Identify which cell holds the provided text, then report its (x, y) central coordinate. 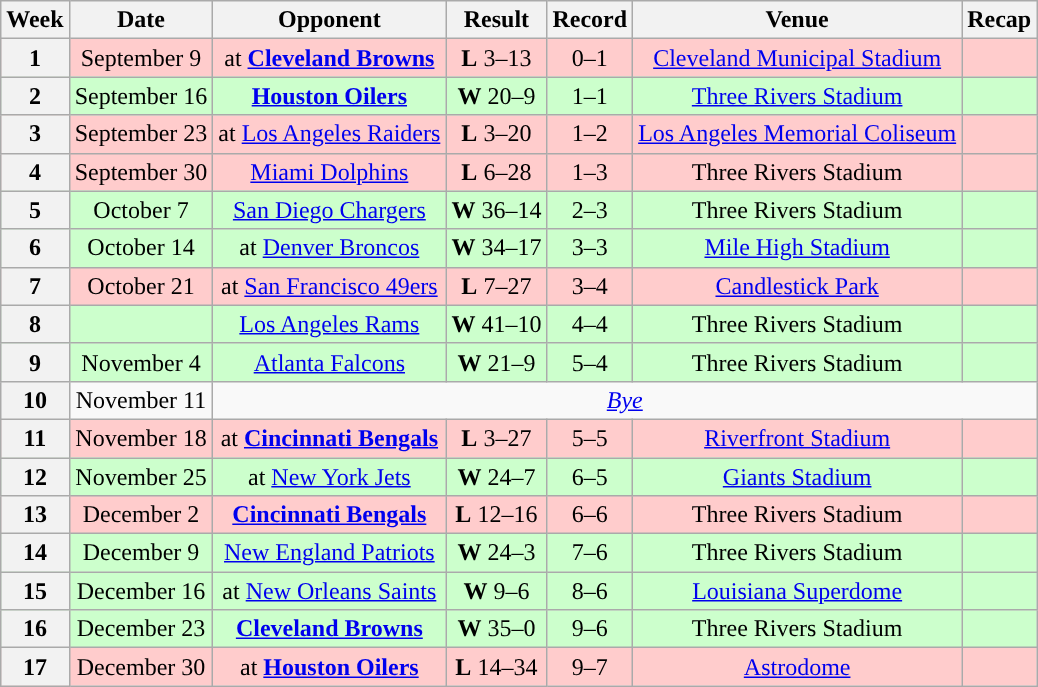
Louisiana Superdome (798, 591)
L 12–16 (496, 515)
W 24–3 (496, 553)
16 (35, 629)
Date (141, 20)
W 36–14 (496, 210)
5–5 (590, 438)
L 7–27 (496, 286)
9–7 (590, 667)
at Cincinnati Bengals (330, 438)
5–4 (590, 362)
Astrodome (798, 667)
1–3 (590, 172)
6–6 (590, 515)
W 21–9 (496, 362)
Recap (1000, 20)
October 7 (141, 210)
L 14–34 (496, 667)
0–1 (590, 58)
8 (35, 324)
W 35–0 (496, 629)
7–6 (590, 553)
November 11 (141, 400)
3–4 (590, 286)
1–1 (590, 96)
6–5 (590, 477)
New England Patriots (330, 553)
at New Orleans Saints (330, 591)
October 21 (141, 286)
2 (35, 96)
1–2 (590, 134)
W 34–17 (496, 248)
September 16 (141, 96)
L 3–20 (496, 134)
9–6 (590, 629)
5 (35, 210)
12 (35, 477)
W 9–6 (496, 591)
L 3–13 (496, 58)
September 23 (141, 134)
1 (35, 58)
4–4 (590, 324)
W 24–7 (496, 477)
September 30 (141, 172)
Candlestick Park (798, 286)
Record (590, 20)
W 41–10 (496, 324)
Miami Dolphins (330, 172)
Cleveland Browns (330, 629)
17 (35, 667)
November 18 (141, 438)
at New York Jets (330, 477)
at Cleveland Browns (330, 58)
Cincinnati Bengals (330, 515)
8–6 (590, 591)
13 (35, 515)
14 (35, 553)
Los Angeles Rams (330, 324)
9 (35, 362)
L 3–27 (496, 438)
November 4 (141, 362)
Atlanta Falcons (330, 362)
3 (35, 134)
Houston Oilers (330, 96)
Bye (625, 400)
L 6–28 (496, 172)
Riverfront Stadium (798, 438)
Result (496, 20)
3–3 (590, 248)
6 (35, 248)
Mile High Stadium (798, 248)
Cleveland Municipal Stadium (798, 58)
December 9 (141, 553)
Los Angeles Memorial Coliseum (798, 134)
December 16 (141, 591)
11 (35, 438)
at Denver Broncos (330, 248)
Giants Stadium (798, 477)
at San Francisco 49ers (330, 286)
December 30 (141, 667)
2–3 (590, 210)
at Houston Oilers (330, 667)
December 23 (141, 629)
December 2 (141, 515)
4 (35, 172)
September 9 (141, 58)
San Diego Chargers (330, 210)
7 (35, 286)
10 (35, 400)
Venue (798, 20)
W 20–9 (496, 96)
15 (35, 591)
at Los Angeles Raiders (330, 134)
October 14 (141, 248)
November 25 (141, 477)
Week (35, 20)
Opponent (330, 20)
